Extract the (X, Y) coordinate from the center of the cell holding the provided text.  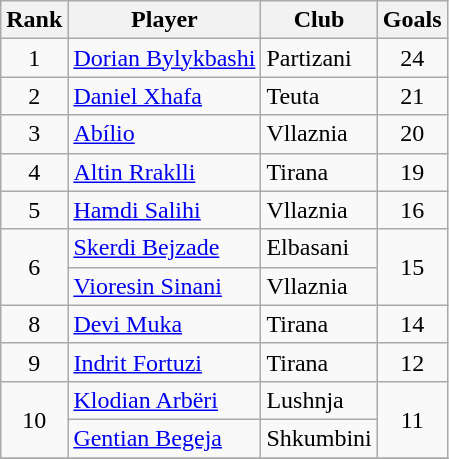
Skerdi Bejzade (164, 248)
5 (34, 210)
Abílio (164, 134)
9 (34, 362)
Teuta (319, 96)
Indrit Fortuzi (164, 362)
Goals (412, 20)
3 (34, 134)
Rank (34, 20)
Hamdi Salihi (164, 210)
19 (412, 172)
15 (412, 267)
Dorian Bylykbashi (164, 58)
Club (319, 20)
Elbasani (319, 248)
Shkumbini (319, 438)
Vioresin Sinani (164, 286)
Gentian Begeja (164, 438)
11 (412, 419)
6 (34, 267)
14 (412, 324)
Klodian Arbëri (164, 400)
8 (34, 324)
24 (412, 58)
Daniel Xhafa (164, 96)
21 (412, 96)
Devi Muka (164, 324)
20 (412, 134)
Lushnja (319, 400)
1 (34, 58)
12 (412, 362)
2 (34, 96)
Altin Rraklli (164, 172)
Player (164, 20)
10 (34, 419)
16 (412, 210)
4 (34, 172)
Partizani (319, 58)
